Scan for the cell matching the given text and deliver its (x, y) coordinate at center. 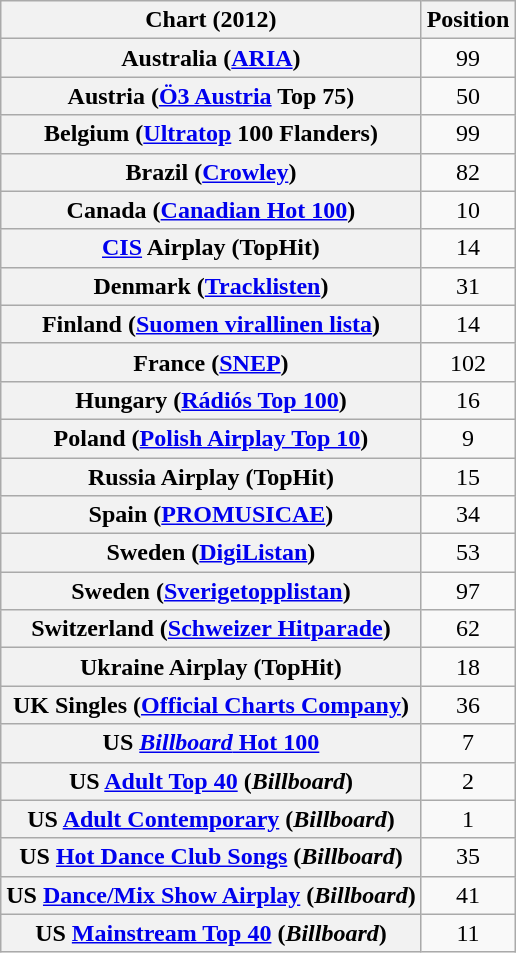
Hungary (Rádiós Top 100) (211, 400)
US Dance/Mix Show Airplay (Billboard) (211, 895)
Position (468, 20)
11 (468, 933)
2 (468, 781)
Denmark (Tracklisten) (211, 286)
50 (468, 96)
Finland (Suomen virallinen lista) (211, 324)
9 (468, 438)
UK Singles (Official Charts Company) (211, 705)
15 (468, 477)
Sweden (DigiListan) (211, 553)
Chart (2012) (211, 20)
Sweden (Sverigetopplistan) (211, 591)
CIS Airplay (TopHit) (211, 248)
Switzerland (Schweizer Hitparade) (211, 629)
41 (468, 895)
97 (468, 591)
US Adult Top 40 (Billboard) (211, 781)
16 (468, 400)
US Adult Contemporary (Billboard) (211, 819)
Australia (ARIA) (211, 58)
53 (468, 553)
Brazil (Crowley) (211, 172)
7 (468, 743)
Canada (Canadian Hot 100) (211, 210)
102 (468, 362)
62 (468, 629)
82 (468, 172)
US Mainstream Top 40 (Billboard) (211, 933)
18 (468, 667)
34 (468, 515)
10 (468, 210)
Austria (Ö3 Austria Top 75) (211, 96)
Poland (Polish Airplay Top 10) (211, 438)
France (SNEP) (211, 362)
36 (468, 705)
Spain (PROMUSICAE) (211, 515)
Russia Airplay (TopHit) (211, 477)
35 (468, 857)
31 (468, 286)
Belgium (Ultratop 100 Flanders) (211, 134)
1 (468, 819)
US Billboard Hot 100 (211, 743)
Ukraine Airplay (TopHit) (211, 667)
US Hot Dance Club Songs (Billboard) (211, 857)
